Pinpoint the cell where the given text exists, returning its [X, Y] midpoint coordinate. 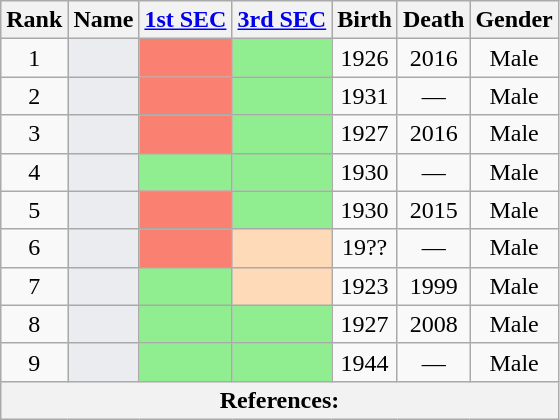
9 [34, 362]
Name [104, 20]
Rank [34, 20]
Birth [365, 20]
2008 [433, 324]
4 [34, 172]
1 [34, 58]
1931 [365, 96]
3 [34, 134]
1st SEC [186, 20]
6 [34, 248]
References: [280, 400]
1999 [433, 286]
5 [34, 210]
2 [34, 96]
3rd SEC [282, 20]
Gender [514, 20]
1944 [365, 362]
2015 [433, 210]
19?? [365, 248]
Death [433, 20]
7 [34, 286]
1923 [365, 286]
8 [34, 324]
1926 [365, 58]
